Pinpoint the cell where the given text exists, returning its (X, Y) midpoint coordinate. 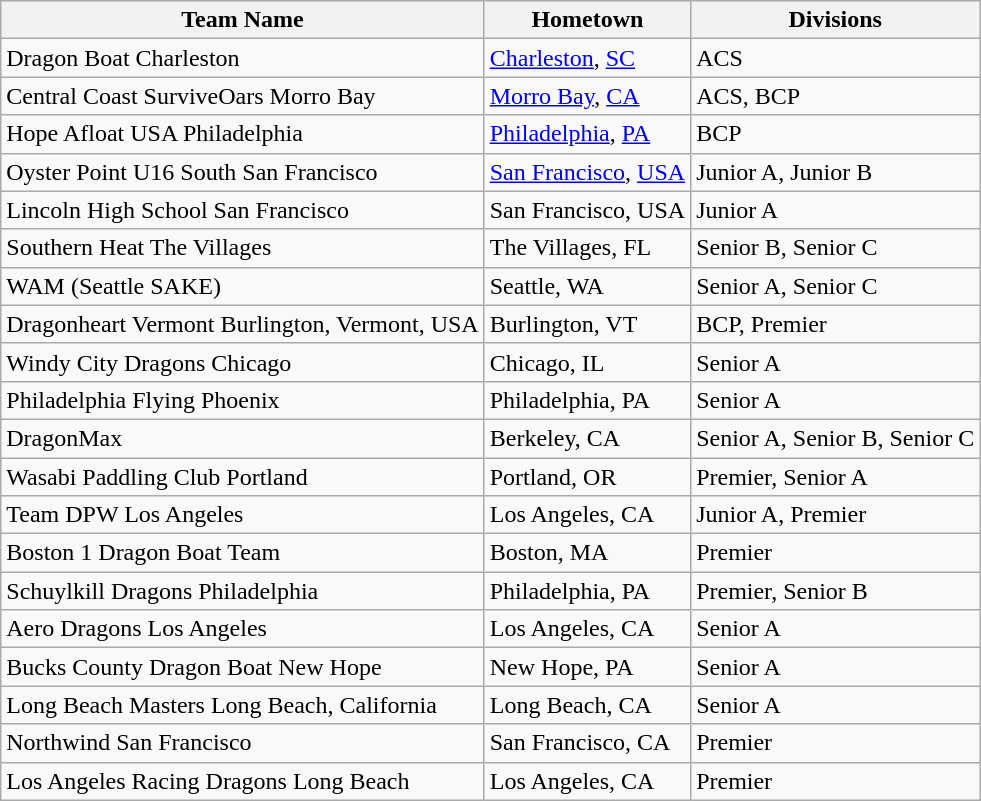
Boston, MA (587, 553)
Junior A, Junior B (836, 172)
BCP, Premier (836, 324)
Senior A, Senior B, Senior C (836, 438)
San Francisco, CA (587, 743)
Central Coast SurviveOars Morro Bay (242, 96)
Portland, OR (587, 477)
Premier, Senior B (836, 591)
Lincoln High School San Francisco (242, 210)
Team DPW Los Angeles (242, 515)
Long Beach Masters Long Beach, California (242, 705)
Premier, Senior A (836, 477)
Senior A, Senior C (836, 286)
Southern Heat The Villages (242, 248)
Northwind San Francisco (242, 743)
Senior B, Senior C (836, 248)
Oyster Point U16 South San Francisco (242, 172)
Windy City Dragons Chicago (242, 362)
Philadelphia Flying Phoenix (242, 400)
BCP (836, 134)
Junior A (836, 210)
Chicago, IL (587, 362)
Dragon Boat Charleston (242, 58)
Seattle, WA (587, 286)
Bucks County Dragon Boat New Hope (242, 667)
Dragonheart Vermont Burlington, Vermont, USA (242, 324)
Aero Dragons Los Angeles (242, 629)
New Hope, PA (587, 667)
ACS, BCP (836, 96)
Hope Afloat USA Philadelphia (242, 134)
Schuylkill Dragons Philadelphia (242, 591)
Junior A, Premier (836, 515)
Los Angeles Racing Dragons Long Beach (242, 781)
Boston 1 Dragon Boat Team (242, 553)
Morro Bay, CA (587, 96)
ACS (836, 58)
Long Beach, CA (587, 705)
Hometown (587, 20)
Berkeley, CA (587, 438)
The Villages, FL (587, 248)
Charleston, SC (587, 58)
Team Name (242, 20)
WAM (Seattle SAKE) (242, 286)
Divisions (836, 20)
Burlington, VT (587, 324)
DragonMax (242, 438)
Wasabi Paddling Club Portland (242, 477)
